Extract the (X, Y) coordinate from the center of the cell holding the provided text.  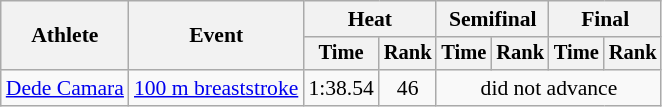
Event (216, 36)
Dede Camara (65, 88)
Athlete (65, 36)
46 (408, 88)
Final (605, 19)
100 m breaststroke (216, 88)
Semifinal (492, 19)
did not advance (548, 88)
Heat (370, 19)
1:38.54 (340, 88)
